Identify which cell holds the provided text, then report its [X, Y] central coordinate. 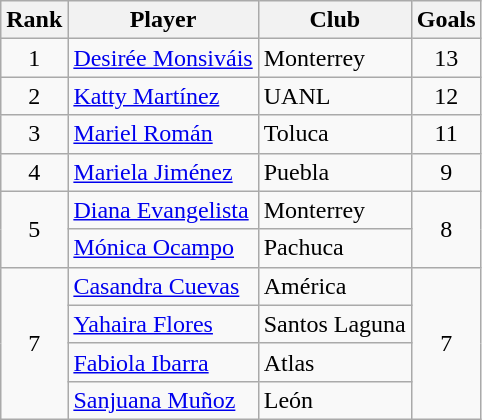
Yahaira Flores [163, 324]
4 [34, 172]
Sanjuana Muñoz [163, 400]
Mariela Jiménez [163, 172]
Puebla [334, 172]
5 [34, 229]
Mónica Ocampo [163, 248]
2 [34, 96]
Desirée Monsiváis [163, 58]
América [334, 286]
Rank [34, 20]
9 [446, 172]
Mariel Román [163, 134]
Casandra Cuevas [163, 286]
8 [446, 229]
Santos Laguna [334, 324]
Atlas [334, 362]
Fabiola Ibarra [163, 362]
Goals [446, 20]
Katty Martínez [163, 96]
1 [34, 58]
12 [446, 96]
13 [446, 58]
11 [446, 134]
León [334, 400]
Toluca [334, 134]
Player [163, 20]
Club [334, 20]
Diana Evangelista [163, 210]
3 [34, 134]
Pachuca [334, 248]
UANL [334, 96]
